Return the [X, Y] coordinate for the center point of the cell that contains the specified text.  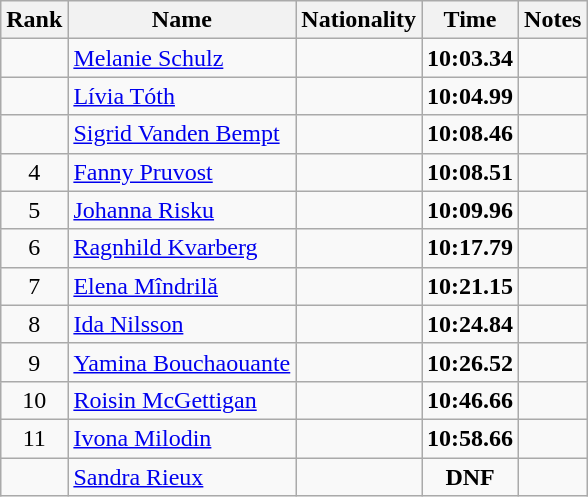
5 [34, 210]
10:08.51 [470, 172]
10:17.79 [470, 248]
10:08.46 [470, 134]
10:03.34 [470, 58]
10:58.66 [470, 438]
Ida Nilsson [182, 324]
Name [182, 20]
Nationality [359, 20]
Yamina Bouchaouante [182, 362]
10:46.66 [470, 400]
10:04.99 [470, 96]
8 [34, 324]
10:21.15 [470, 286]
4 [34, 172]
Johanna Risku [182, 210]
DNF [470, 477]
Sandra Rieux [182, 477]
Sigrid Vanden Bempt [182, 134]
Melanie Schulz [182, 58]
Rank [34, 20]
11 [34, 438]
Fanny Pruvost [182, 172]
Elena Mîndrilă [182, 286]
Roisin McGettigan [182, 400]
6 [34, 248]
10:09.96 [470, 210]
10:26.52 [470, 362]
Ragnhild Kvarberg [182, 248]
Time [470, 20]
9 [34, 362]
7 [34, 286]
Notes [553, 20]
10:24.84 [470, 324]
10 [34, 400]
Lívia Tóth [182, 96]
Ivona Milodin [182, 438]
